Return the (x, y) coordinate for the center point of the cell that contains the specified text.  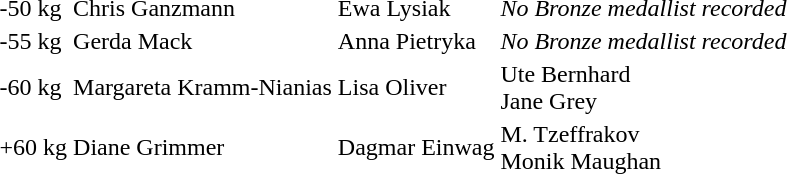
Anna Pietryka (416, 41)
Lisa Oliver (416, 88)
Margareta Kramm-Nianias (203, 88)
Gerda Mack (203, 41)
